Capture the cell that displays the provided text and extract its [X, Y] central coordinate. 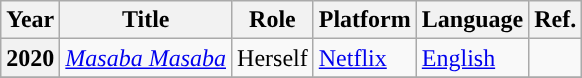
Language [472, 20]
Masaba Masaba [146, 58]
Ref. [556, 20]
Platform [364, 20]
Role [273, 20]
Netflix [364, 58]
Title [146, 20]
English [472, 58]
Herself [273, 58]
Year [30, 20]
2020 [30, 58]
